Extract the (X, Y) coordinate from the center of the cell holding the provided text.  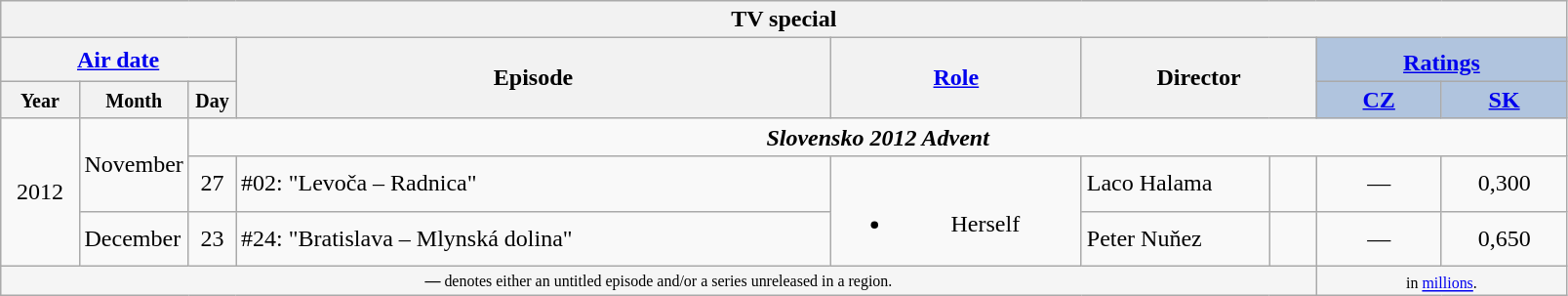
#24: "Bratislava – Mlynská dolina" (534, 238)
Year (40, 100)
SK (1504, 100)
#02: "Levoča – Radnica" (534, 184)
Role (956, 78)
TV special (784, 20)
0,300 (1504, 184)
23 (212, 238)
— denotes either an untitled episode and/or a series unreleased in a region. (659, 281)
2012 (40, 191)
Director (1198, 78)
0,650 (1504, 238)
Ratings (1442, 61)
November (134, 164)
Month (134, 100)
Episode (534, 78)
Peter Nuňez (1175, 238)
Slovensko 2012 Advent (878, 137)
Laco Halama (1175, 184)
December (134, 238)
Herself (956, 211)
Day (212, 100)
CZ (1379, 100)
27 (212, 184)
in millions. (1442, 281)
Air date (119, 61)
